Identify which cell holds the provided text, then report its [x, y] central coordinate. 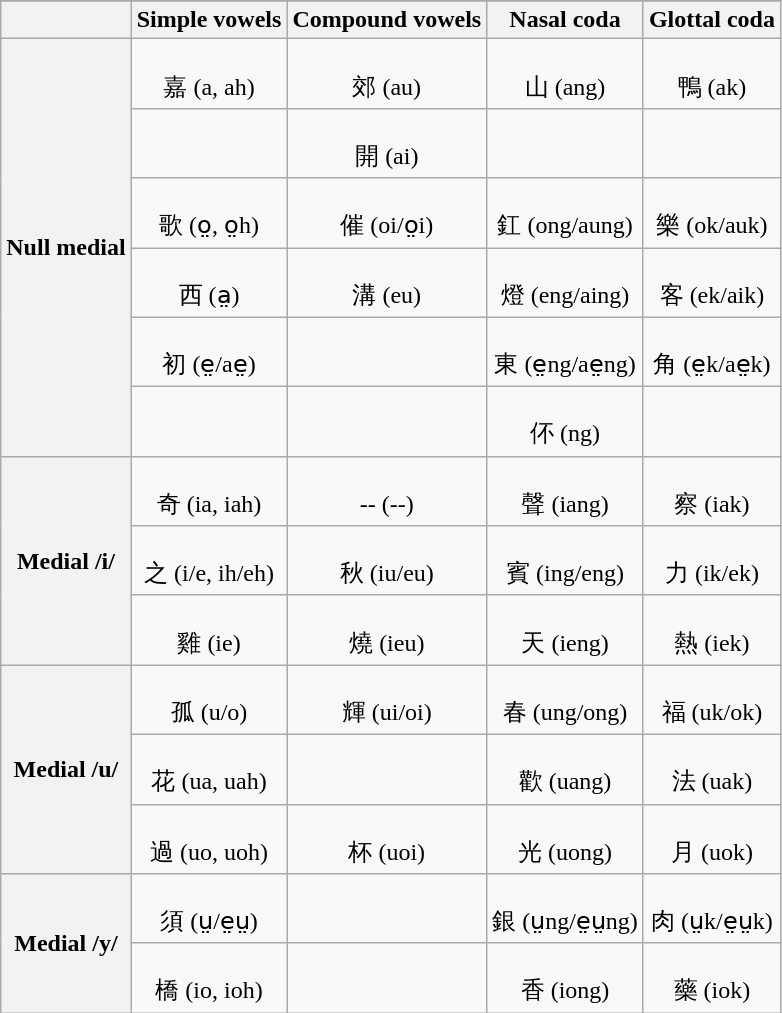
賓 (ing/eng) [566, 561]
客 (ek/aik) [712, 283]
Null medial [66, 248]
角 (e̤k/ae̤k) [712, 352]
Compound vowels [387, 20]
東 (e̤ng/ae̤ng) [566, 352]
藥 (iok) [712, 978]
力 (ik/ek) [712, 561]
奇 (ia, iah) [209, 491]
Nasal coda [566, 20]
伓 (ng) [566, 422]
天 (ieng) [566, 630]
-- (--) [387, 491]
Glottal coda [712, 20]
Medial /i/ [66, 560]
燒 (ieu) [387, 630]
西 (a̤) [209, 283]
聲 (iang) [566, 491]
過 (uo, uoh) [209, 839]
光 (uong) [566, 839]
輝 (ui/oi) [387, 700]
銀 (ṳng/e̤ṳng) [566, 909]
鴨 (ak) [712, 74]
察 (iak) [712, 491]
秋 (iu/eu) [387, 561]
熱 (iek) [712, 630]
溝 (eu) [387, 283]
橋 (io, ioh) [209, 978]
燈 (eng/aing) [566, 283]
之 (i/e, ih/eh) [209, 561]
樂 (ok/auk) [712, 213]
須 (ṳ/e̤ṳ) [209, 909]
山 (ang) [566, 74]
花 (ua, uah) [209, 769]
嘉 (a, ah) [209, 74]
孤 (u/o) [209, 700]
釭 (ong/aung) [566, 213]
歡 (uang) [566, 769]
郊 (au) [387, 74]
福 (uk/ok) [712, 700]
Medial /u/ [66, 770]
春 (ung/ong) [566, 700]
月 (uok) [712, 839]
催 (oi/o̤i) [387, 213]
香 (iong) [566, 978]
法 (uak) [712, 769]
Simple vowels [209, 20]
杯 (uoi) [387, 839]
歌 (o̤, o̤h) [209, 213]
Medial /y/ [66, 944]
肉 (ṳk/e̤ṳk) [712, 909]
開 (ai) [387, 143]
雞 (ie) [209, 630]
初 (e̤/ae̤) [209, 352]
